Detect which cell encompasses the target text, then output its [x, y] center coordinate. 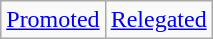
Promoted [53, 20]
Relegated [158, 20]
